For the text-containing cell, return its midpoint in (X, Y) coordinate format. 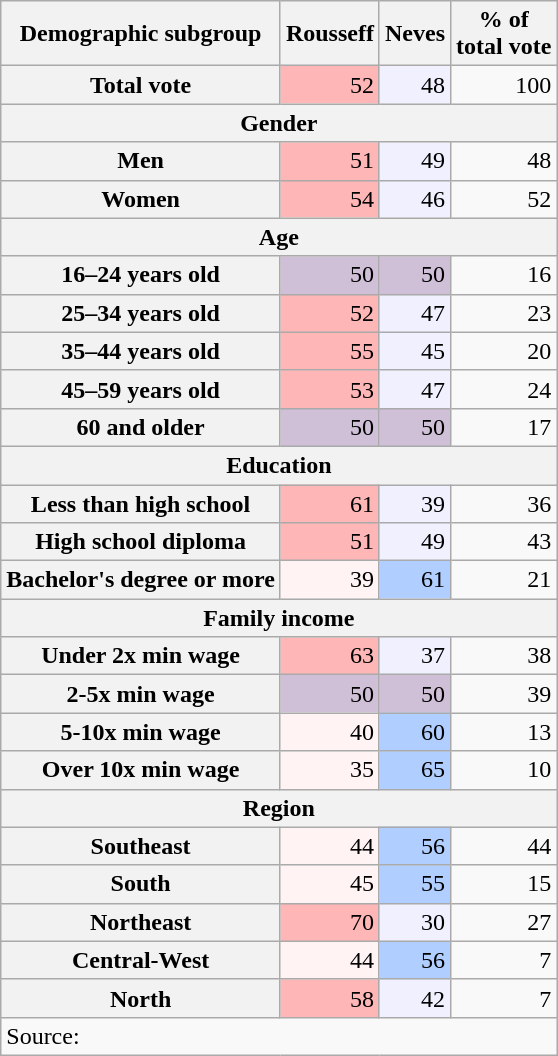
Bachelor's degree or more (141, 580)
23 (504, 313)
Age (279, 237)
38 (504, 656)
Southeast (141, 846)
Rousseff (330, 34)
30 (414, 922)
Demographic subgroup (141, 34)
27 (504, 922)
45–59 years old (141, 389)
North (141, 998)
Under 2x min wage (141, 656)
53 (330, 389)
35–44 years old (141, 351)
Total vote (141, 85)
Men (141, 161)
20 (504, 351)
15 (504, 884)
Gender (279, 123)
Central-West (141, 960)
35 (330, 770)
Women (141, 199)
46 (414, 199)
16 (504, 275)
South (141, 884)
Education (279, 465)
Region (279, 808)
43 (504, 542)
36 (504, 503)
2-5x min wage (141, 694)
21 (504, 580)
Family income (279, 618)
100 (504, 85)
63 (330, 656)
58 (330, 998)
Neves (414, 34)
40 (330, 732)
Over 10x min wage (141, 770)
37 (414, 656)
% oftotal vote (504, 34)
High school diploma (141, 542)
54 (330, 199)
10 (504, 770)
42 (414, 998)
24 (504, 389)
70 (330, 922)
5-10x min wage (141, 732)
Northeast (141, 922)
65 (414, 770)
Source: (279, 1036)
16–24 years old (141, 275)
17 (504, 427)
13 (504, 732)
25–34 years old (141, 313)
60 and older (141, 427)
Less than high school (141, 503)
60 (414, 732)
